Determine the (x, y) coordinate at the center of the cell enclosing the given text.  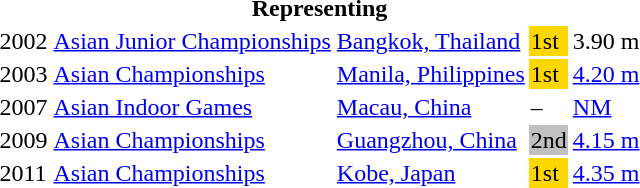
Kobe, Japan (430, 173)
Manila, Philippines (430, 74)
– (548, 107)
Bangkok, Thailand (430, 41)
Asian Indoor Games (192, 107)
Guangzhou, China (430, 140)
2nd (548, 140)
Asian Junior Championships (192, 41)
Macau, China (430, 107)
